Return the [x, y] coordinate for the center point of the cell that contains the specified text.  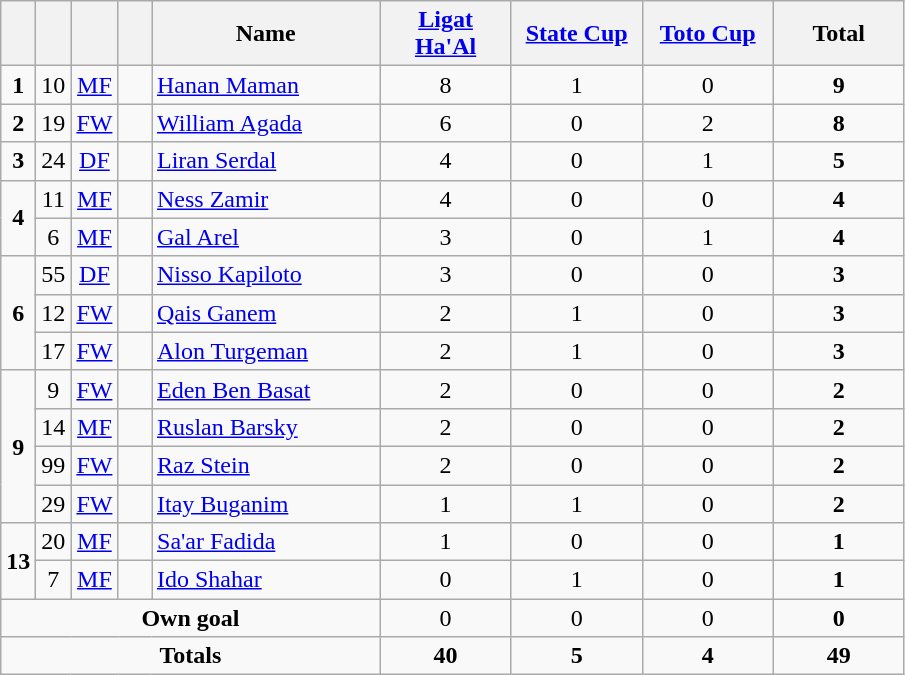
Hanan Maman [266, 85]
24 [54, 161]
Alon Turgeman [266, 351]
49 [838, 656]
Name [266, 34]
Eden Ben Basat [266, 389]
Totals [190, 656]
29 [54, 503]
55 [54, 275]
Raz Stein [266, 465]
17 [54, 351]
Gal Arel [266, 237]
Ness Zamir [266, 199]
Qais Ganem [266, 313]
13 [18, 561]
Ruslan Barsky [266, 427]
7 [54, 580]
12 [54, 313]
State Cup [576, 34]
99 [54, 465]
Own goal [190, 618]
10 [54, 85]
Ido Shahar [266, 580]
11 [54, 199]
Sa'ar Fadida [266, 542]
Itay Buganim [266, 503]
19 [54, 123]
14 [54, 427]
Nisso Kapiloto [266, 275]
40 [446, 656]
Ligat Ha'Al [446, 34]
Toto Cup [708, 34]
20 [54, 542]
Liran Serdal [266, 161]
William Agada [266, 123]
Total [838, 34]
